For the text-containing cell, return its midpoint in [x, y] coordinate format. 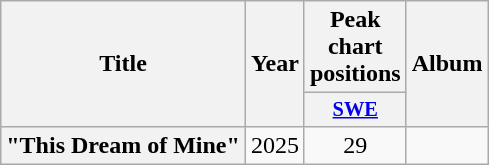
SWE [355, 110]
2025 [274, 145]
Album [447, 64]
Year [274, 64]
"This Dream of Mine" [124, 145]
Peak chart positions [355, 47]
29 [355, 145]
Title [124, 64]
